Output the (X, Y) coordinate of the center of the cell containing the given text.  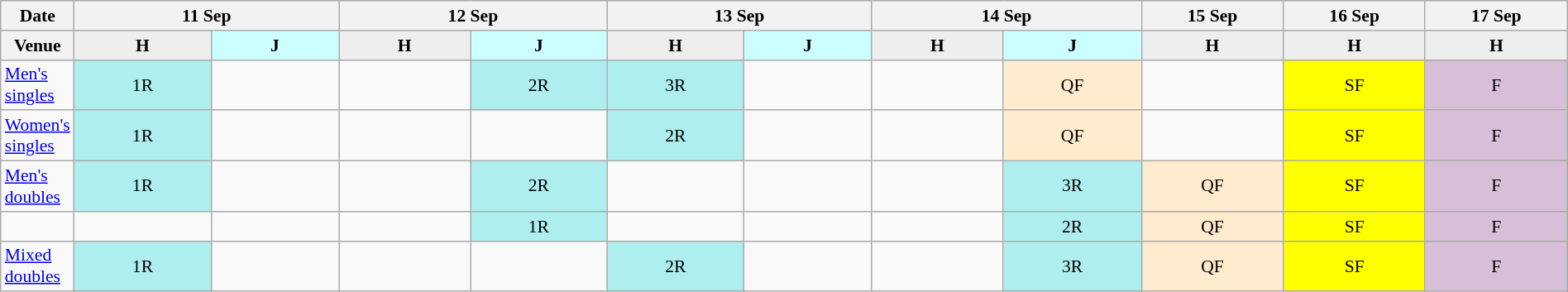
13 Sep (739, 16)
Mixed doubles (38, 266)
15 Sep (1212, 16)
17 Sep (1496, 16)
16 Sep (1355, 16)
12 Sep (473, 16)
Men's doubles (38, 185)
Date (38, 16)
14 Sep (1006, 16)
Women's singles (38, 136)
11 Sep (207, 16)
Venue (38, 45)
Men's singles (38, 84)
